Extract the [X, Y] coordinate from the center of the cell holding the provided text.  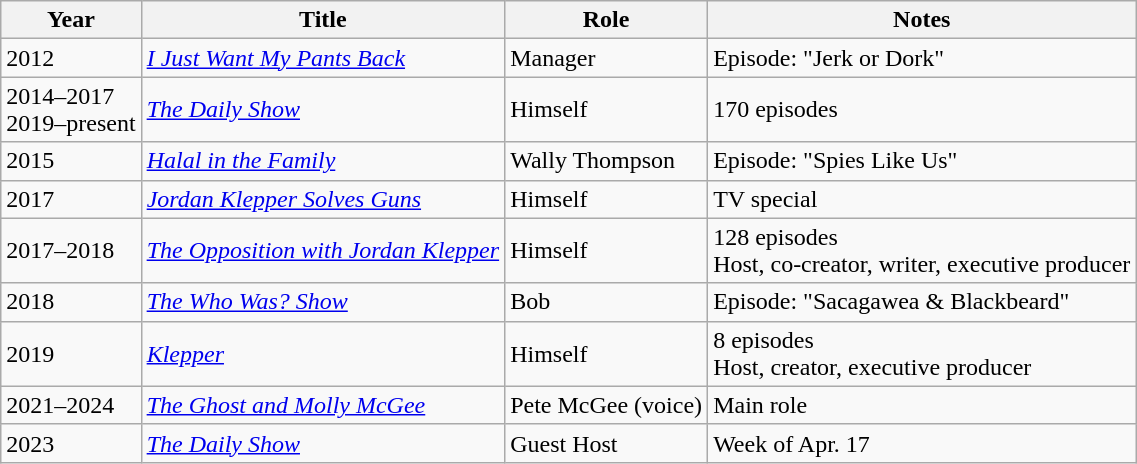
Manager [606, 58]
The Ghost and Molly McGee [323, 405]
Week of Apr. 17 [922, 443]
I Just Want My Pants Back [323, 58]
Episode: "Jerk or Dork" [922, 58]
The Who Was? Show [323, 302]
The Opposition with Jordan Klepper [323, 250]
2021–2024 [71, 405]
2012 [71, 58]
Role [606, 20]
Bob [606, 302]
Notes [922, 20]
128 episodesHost, co-creator, writer, executive producer [922, 250]
Year [71, 20]
2017–2018 [71, 250]
8 episodesHost, creator, executive producer [922, 354]
2015 [71, 161]
2018 [71, 302]
Main role [922, 405]
Pete McGee (voice) [606, 405]
Wally Thompson [606, 161]
2023 [71, 443]
2017 [71, 199]
Guest Host [606, 443]
2019 [71, 354]
TV special [922, 199]
2014–20172019–present [71, 110]
Episode: "Sacagawea & Blackbeard" [922, 302]
170 episodes [922, 110]
Jordan Klepper Solves Guns [323, 199]
Episode: "Spies Like Us" [922, 161]
Halal in the Family [323, 161]
Title [323, 20]
Klepper [323, 354]
